From the cell containing the given text, extract its center point as (X, Y) coordinate. 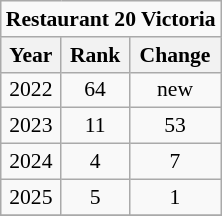
64 (95, 90)
1 (174, 197)
4 (95, 162)
2024 (31, 162)
2022 (31, 90)
5 (95, 197)
53 (174, 126)
7 (174, 162)
Year (31, 55)
2025 (31, 197)
Rank (95, 55)
2023 (31, 126)
Change (174, 55)
Restaurant 20 Victoria (111, 19)
11 (95, 126)
new (174, 90)
